Detect which cell encompasses the target text, then output its (X, Y) center coordinate. 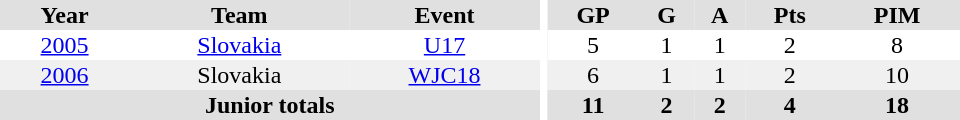
11 (593, 105)
2005 (64, 45)
8 (897, 45)
Year (64, 15)
18 (897, 105)
6 (593, 75)
Event (445, 15)
Team (239, 15)
G (666, 15)
10 (897, 75)
PIM (897, 15)
A (720, 15)
GP (593, 15)
4 (790, 105)
Pts (790, 15)
WJC18 (445, 75)
U17 (445, 45)
2006 (64, 75)
Junior totals (270, 105)
5 (593, 45)
